Detect which cell encompasses the target text, then output its [X, Y] center coordinate. 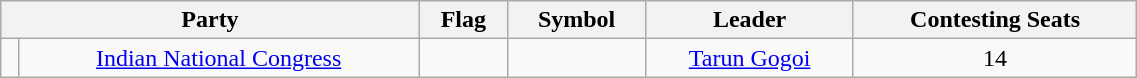
14 [994, 58]
Contesting Seats [994, 20]
Party [210, 20]
Leader [750, 20]
Tarun Gogoi [750, 58]
Symbol [576, 20]
Indian National Congress [218, 58]
Flag [463, 20]
